Find where the given text appears and provide that cell's center as [X, Y] coordinate. 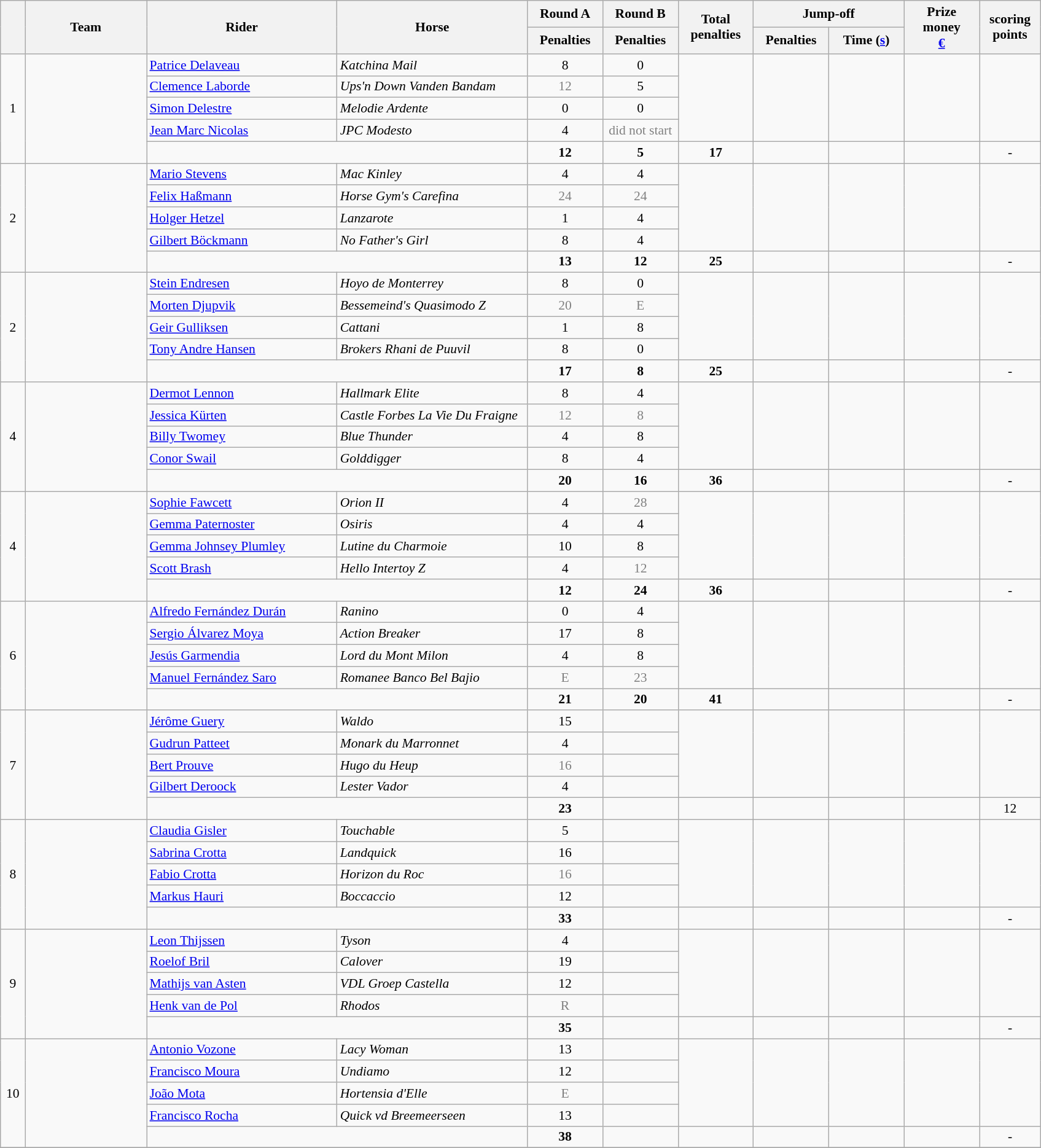
Prize money€ [942, 27]
Jérôme Guery [241, 722]
Mac Kinley [432, 174]
Gilbert Deroock [241, 787]
Mathijs van Asten [241, 984]
Markus Hauri [241, 897]
Lester Vador [432, 787]
Gemma Paternoster [241, 525]
Lacy Woman [432, 1050]
Jump-off [829, 14]
Jean Marc Nicolas [241, 131]
Bessemeind's Quasimodo Z [432, 306]
Geir Gulliksen [241, 327]
Bert Prouve [241, 765]
38 [565, 1137]
Stein Endresen [241, 284]
Dermot Lennon [241, 393]
41 [716, 700]
Claudia Gisler [241, 831]
Ups'n Down Vanden Bandam [432, 87]
Morten Djupvik [241, 306]
R [565, 1006]
No Father's Girl [432, 240]
Jessica Kürten [241, 415]
Tony Andre Hansen [241, 349]
Francisco Moura [241, 1072]
Team [86, 27]
Hortensia d'Elle [432, 1093]
Horse Gym's Carefina [432, 197]
scoringpoints [1010, 27]
Tyson [432, 940]
Katchina Mail [432, 65]
Scott Brash [241, 568]
6 [13, 655]
Time (s) [866, 41]
Cattani [432, 327]
Lutine du Charmoie [432, 547]
Conor Swail [241, 459]
Castle Forbes La Vie Du Fraigne [432, 415]
19 [565, 962]
15 [565, 722]
Gudrun Patteet [241, 743]
Francisco Rocha [241, 1115]
Lanzarote [432, 218]
Hugo du Heup [432, 765]
Rhodos [432, 1006]
Sabrina Crotta [241, 853]
Hallmark Elite [432, 393]
Round B [640, 14]
Leon Thijssen [241, 940]
VDL Groep Castella [432, 984]
Blue Thunder [432, 437]
Undiamo [432, 1072]
JPC Modesto [432, 131]
Landquick [432, 853]
Boccaccio [432, 897]
Simon Delestre [241, 109]
Billy Twomey [241, 437]
Alfredo Fernández Durán [241, 612]
Roelof Bril [241, 962]
Melodie Ardente [432, 109]
Mario Stevens [241, 174]
Gilbert Böckmann [241, 240]
Manuel Fernández Saro [241, 677]
Quick vd Breemeerseen [432, 1115]
Fabio Crotta [241, 875]
Touchable [432, 831]
Rider [241, 27]
Holger Hetzel [241, 218]
Orion II [432, 502]
35 [565, 1028]
21 [565, 700]
Clemence Laborde [241, 87]
Sergio Álvarez Moya [241, 634]
9 [13, 984]
Calover [432, 962]
Lord du Mont Milon [432, 656]
Total penalties [716, 27]
Hoyo de Monterrey [432, 284]
Golddigger [432, 459]
did not start [640, 131]
Round A [565, 14]
Felix Haßmann [241, 197]
Ranino [432, 612]
Henk van de Pol [241, 1006]
Antonio Vozone [241, 1050]
Gemma Johnsey Plumley [241, 547]
Patrice Delaveau [241, 65]
Waldo [432, 722]
33 [565, 918]
Action Breaker [432, 634]
Brokers Rhani de Puuvil [432, 349]
7 [13, 765]
Osiris [432, 525]
Sophie Fawcett [241, 502]
Romanee Banco Bel Bajio [432, 677]
Horse [432, 27]
Monark du Marronnet [432, 743]
Horizon du Roc [432, 875]
Jesús Garmendia [241, 656]
Hello Intertoy Z [432, 568]
João Mota [241, 1093]
28 [640, 502]
